Detect which cell encompasses the target text, then output its [X, Y] center coordinate. 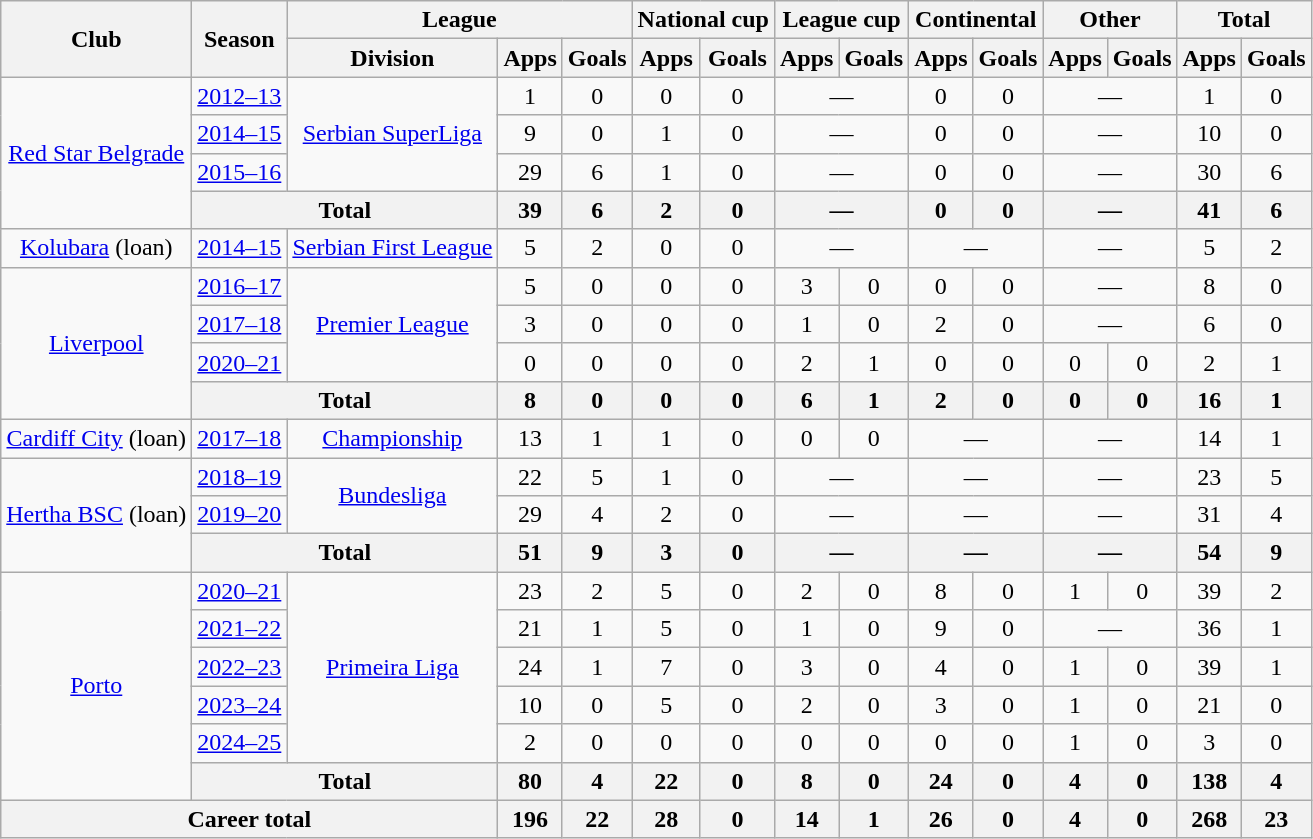
31 [1209, 515]
Other [1110, 20]
Premier League [392, 324]
138 [1209, 781]
2012–13 [240, 96]
Bundesliga [392, 496]
51 [530, 553]
Career total [250, 819]
League cup [841, 20]
Championship [392, 438]
7 [666, 667]
2015–16 [240, 172]
2021–22 [240, 629]
268 [1209, 819]
Hertha BSC (loan) [96, 515]
Division [392, 58]
Cardiff City (loan) [96, 438]
Primeira Liga [392, 667]
80 [530, 781]
30 [1209, 172]
36 [1209, 629]
Red Star Belgrade [96, 153]
41 [1209, 210]
2016–17 [240, 286]
2024–25 [240, 743]
Club [96, 39]
Serbian First League [392, 248]
Continental [976, 20]
Kolubara (loan) [96, 248]
2022–23 [240, 667]
2018–19 [240, 477]
26 [941, 819]
2019–20 [240, 515]
2023–24 [240, 705]
Season [240, 39]
28 [666, 819]
League [460, 20]
16 [1209, 400]
54 [1209, 553]
Liverpool [96, 343]
196 [530, 819]
13 [530, 438]
Porto [96, 686]
Serbian SuperLiga [392, 134]
National cup [703, 20]
